Locate the cell with the specified text and output its [X, Y] center coordinate. 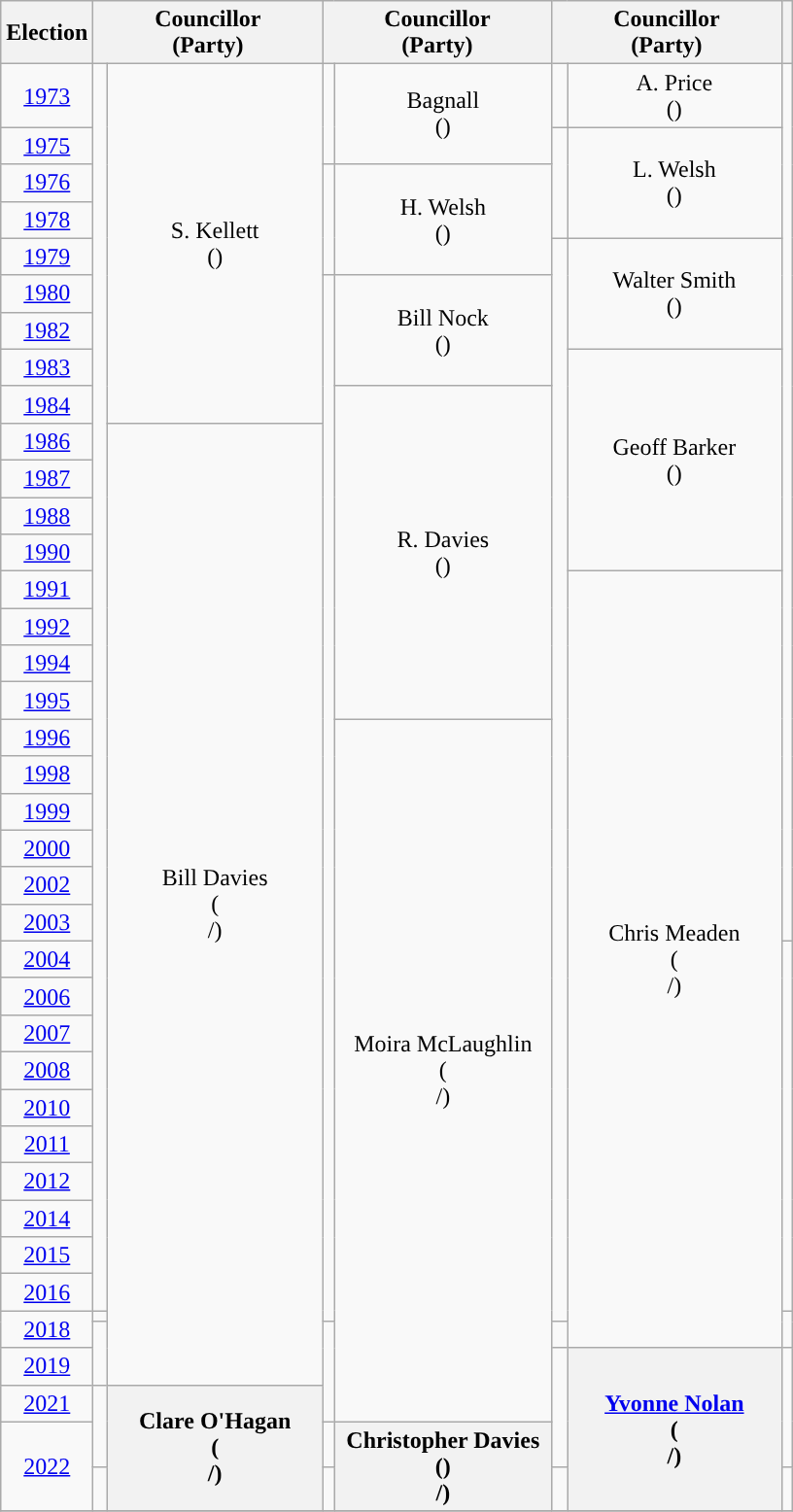
Geoff Barker() [674, 460]
2007 [47, 1033]
S. Kellett() [214, 244]
2014 [47, 1219]
Bill Nock() [443, 330]
2022 [47, 1466]
2002 [47, 885]
Walter Smith() [674, 293]
2015 [47, 1255]
R. Davies() [443, 552]
Christopher Davies()/) [443, 1466]
2004 [47, 959]
Bill Davies(/) [214, 904]
2012 [47, 1182]
1994 [47, 664]
1988 [47, 516]
1983 [47, 367]
1986 [47, 441]
Election [47, 33]
1999 [47, 811]
2016 [47, 1292]
1996 [47, 738]
A. Price() [674, 95]
1992 [47, 627]
Bagnall() [443, 115]
2010 [47, 1107]
1978 [47, 220]
1975 [47, 146]
Moira McLaughlin(/) [443, 1071]
2019 [47, 1366]
1973 [47, 95]
2011 [47, 1145]
1998 [47, 774]
1990 [47, 553]
1982 [47, 330]
2008 [47, 1070]
Clare O'Hagan(/) [214, 1448]
Yvonne Nolan(/) [674, 1429]
2018 [47, 1329]
H. Welsh() [443, 220]
1991 [47, 590]
2006 [47, 996]
1980 [47, 293]
1995 [47, 701]
Chris Meaden(/) [674, 960]
1984 [47, 404]
2000 [47, 848]
2021 [47, 1403]
2003 [47, 922]
L. Welsh() [674, 183]
1976 [47, 183]
1979 [47, 257]
1987 [47, 478]
